Pinpoint the cell where the given text exists, returning its [X, Y] midpoint coordinate. 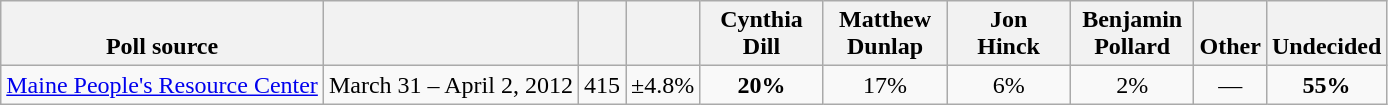
CynthiaDill [762, 34]
55% [1326, 85]
6% [1009, 85]
Maine People's Resource Center [162, 85]
20% [762, 85]
— [1230, 85]
MatthewDunlap [885, 34]
2% [1132, 85]
March 31 – April 2, 2012 [450, 85]
BenjaminPollard [1132, 34]
17% [885, 85]
Poll source [162, 34]
Undecided [1326, 34]
415 [602, 85]
JonHinck [1009, 34]
±4.8% [663, 85]
Other [1230, 34]
